Return [X, Y] of the center of cell containing provided text 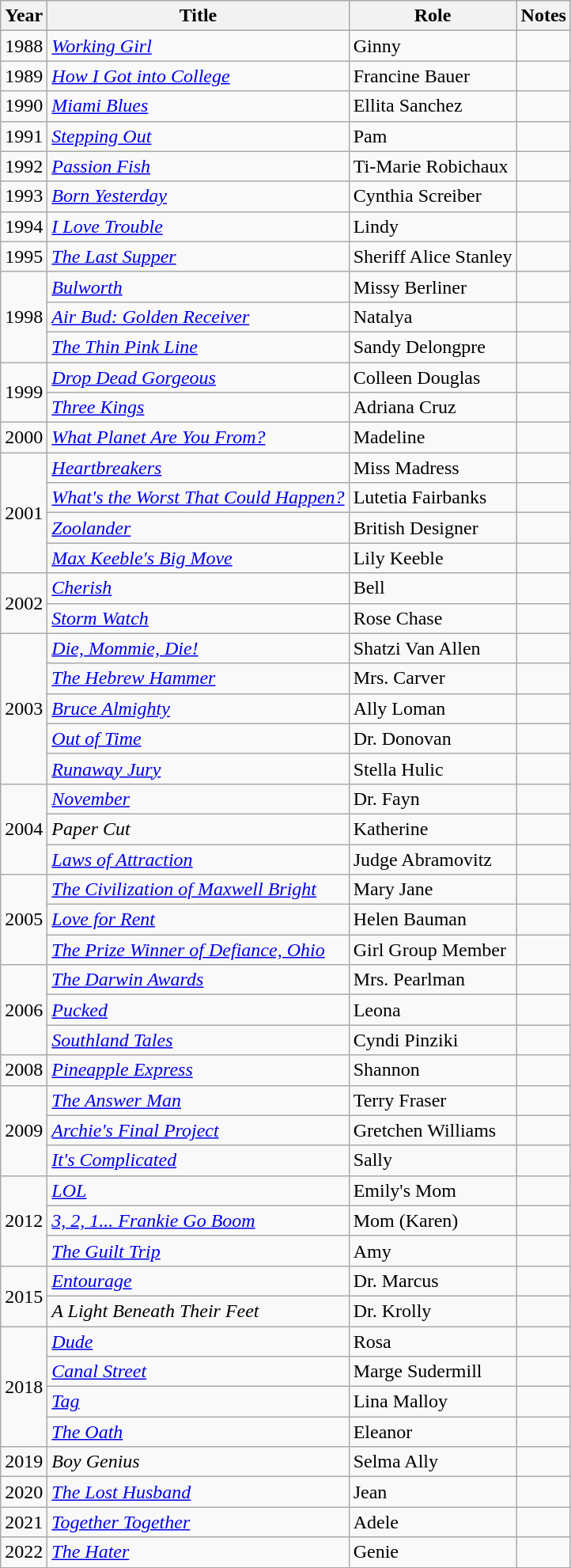
How I Got into College [198, 76]
Colleen Douglas [433, 378]
Katherine [433, 829]
Shannon [433, 1070]
The Last Supper [198, 256]
Jean [433, 1492]
1993 [24, 196]
The Prize Winner of Defiance, Ohio [198, 950]
Heartbreakers [198, 468]
Bell [433, 588]
Laws of Attraction [198, 859]
Adriana Cruz [433, 408]
Cherish [198, 588]
Judge Abramovitz [433, 859]
2021 [24, 1522]
Working Girl [198, 46]
2008 [24, 1070]
Mary Jane [433, 890]
Rosa [433, 1342]
Born Yesterday [198, 196]
Role [433, 16]
Dude [198, 1342]
The Darwin Awards [198, 980]
The Hater [198, 1552]
Zoolander [198, 528]
It's Complicated [198, 1160]
British Designer [433, 528]
Pam [433, 136]
November [198, 799]
Miami Blues [198, 106]
Paper Cut [198, 829]
The Answer Man [198, 1100]
2006 [24, 1010]
A Light Beneath Their Feet [198, 1311]
1998 [24, 317]
Southland Tales [198, 1040]
1992 [24, 166]
Max Keeble's Big Move [198, 558]
Archie's Final Project [198, 1130]
Tag [198, 1402]
2001 [24, 513]
Helen Bauman [433, 920]
Dr. Krolly [433, 1311]
Cynthia Screiber [433, 196]
Pineapple Express [198, 1070]
Mom (Karen) [433, 1221]
Storm Watch [198, 618]
1989 [24, 76]
Leona [433, 1010]
Love for Rent [198, 920]
Cyndi Pinziki [433, 1040]
Terry Fraser [433, 1100]
Emily's Mom [433, 1190]
Lily Keeble [433, 558]
Dr. Marcus [433, 1281]
Sandy Delongpre [433, 347]
Sally [433, 1160]
Ally Loman [433, 708]
Amy [433, 1251]
2020 [24, 1492]
Lina Malloy [433, 1402]
Drop Dead Gorgeous [198, 378]
Sheriff Alice Stanley [433, 256]
2005 [24, 920]
1988 [24, 46]
2009 [24, 1130]
Entourage [198, 1281]
Ginny [433, 46]
3, 2, 1... Frankie Go Boom [198, 1221]
Genie [433, 1552]
2019 [24, 1462]
Miss Madress [433, 468]
Canal Street [198, 1372]
1995 [24, 256]
2002 [24, 603]
1991 [24, 136]
Pucked [198, 1010]
Stella Hulic [433, 769]
Dr. Fayn [433, 799]
Bruce Almighty [198, 708]
What's the Worst That Could Happen? [198, 498]
Dr. Donovan [433, 738]
Together Together [198, 1522]
2018 [24, 1387]
Shatzi Van Allen [433, 648]
Missy Berliner [433, 287]
Rose Chase [433, 618]
1999 [24, 393]
Mrs. Carver [433, 678]
2012 [24, 1221]
Notes [543, 16]
The Civilization of Maxwell Bright [198, 890]
Lutetia Fairbanks [433, 498]
Stepping Out [198, 136]
Three Kings [198, 408]
Passion Fish [198, 166]
Out of Time [198, 738]
The Guilt Trip [198, 1251]
Title [198, 16]
Marge Sudermill [433, 1372]
What Planet Are You From? [198, 438]
Eleanor [433, 1432]
Mrs. Pearlman [433, 980]
Ti-Marie Robichaux [433, 166]
Natalya [433, 317]
LOL [198, 1190]
Die, Mommie, Die! [198, 648]
2000 [24, 438]
1990 [24, 106]
2004 [24, 829]
Bulworth [198, 287]
2003 [24, 708]
Boy Genius [198, 1462]
Lindy [433, 226]
Runaway Jury [198, 769]
The Oath [198, 1432]
Francine Bauer [433, 76]
Girl Group Member [433, 950]
Air Bud: Golden Receiver [198, 317]
I Love Trouble [198, 226]
The Lost Husband [198, 1492]
Adele [433, 1522]
2015 [24, 1296]
Gretchen Williams [433, 1130]
Selma Ally [433, 1462]
The Hebrew Hammer [198, 678]
2022 [24, 1552]
Madeline [433, 438]
Ellita Sanchez [433, 106]
1994 [24, 226]
Year [24, 16]
The Thin Pink Line [198, 347]
